From the cell containing the given text, extract its center point as [x, y] coordinate. 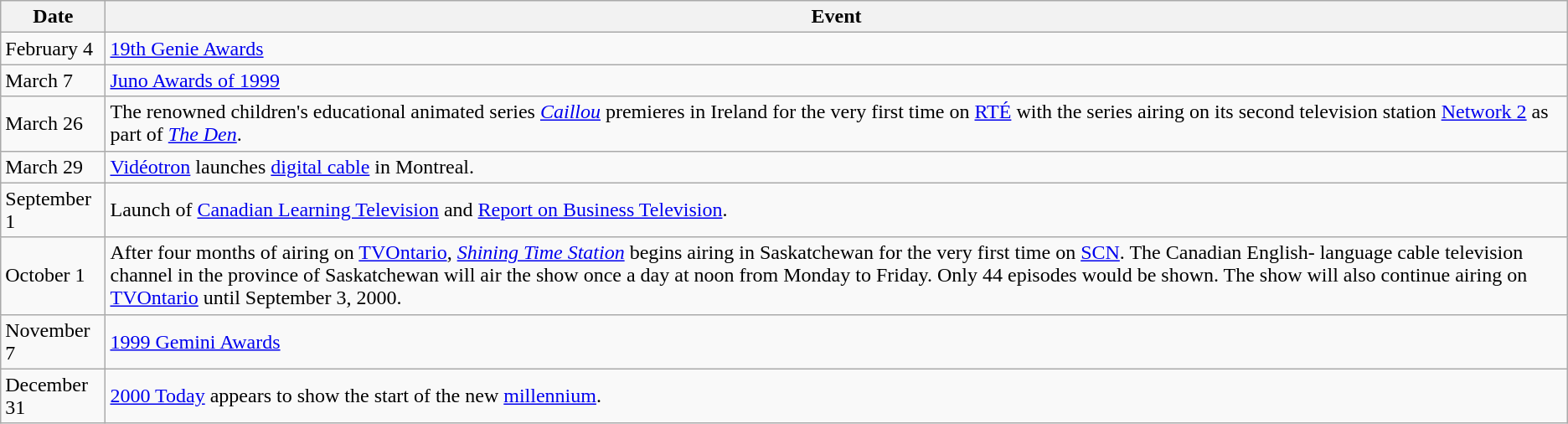
1999 Gemini Awards [836, 342]
October 1 [54, 276]
March 26 [54, 124]
Date [54, 17]
March 29 [54, 167]
Launch of Canadian Learning Television and Report on Business Television. [836, 209]
2000 Today appears to show the start of the new millennium. [836, 396]
Juno Awards of 1999 [836, 80]
Event [836, 17]
March 7 [54, 80]
September 1 [54, 209]
Vidéotron launches digital cable in Montreal. [836, 167]
November 7 [54, 342]
February 4 [54, 49]
December 31 [54, 396]
19th Genie Awards [836, 49]
